Identify which cell holds the provided text, then report its [X, Y] central coordinate. 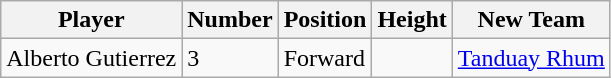
3 [230, 58]
Forward [325, 58]
Alberto Gutierrez [92, 58]
New Team [531, 20]
Position [325, 20]
Tanduay Rhum [531, 58]
Height [412, 20]
Player [92, 20]
Number [230, 20]
